Provide the [x, y] coordinate of the cell's center where the given text is located.  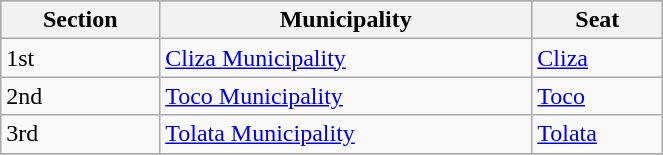
2nd [80, 96]
Cliza [598, 58]
Tolata [598, 134]
3rd [80, 134]
Municipality [346, 20]
Tolata Municipality [346, 134]
1st [80, 58]
Seat [598, 20]
Toco [598, 96]
Section [80, 20]
Toco Municipality [346, 96]
Cliza Municipality [346, 58]
